Locate the cell with the specified text and output its [x, y] center coordinate. 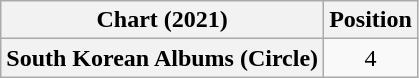
Chart (2021) [162, 20]
South Korean Albums (Circle) [162, 58]
4 [371, 58]
Position [371, 20]
